Search for the cell housing the specified text and yield its (x, y) center coordinate. 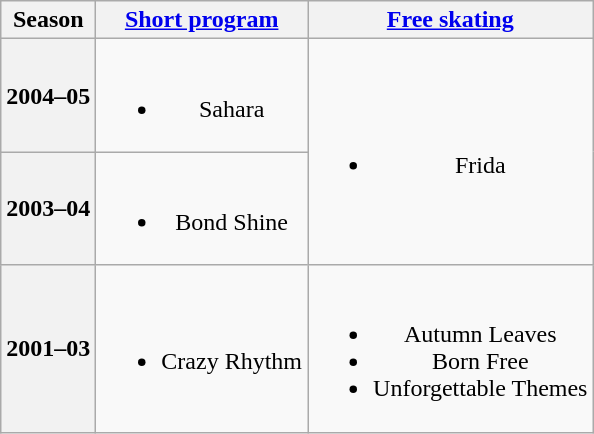
Bond Shine (202, 208)
Crazy Rhythm (202, 348)
Frida (450, 152)
Season (48, 20)
2001–03 (48, 348)
Free skating (450, 20)
2003–04 (48, 208)
Short program (202, 20)
Sahara (202, 96)
Autumn Leaves Born FreeUnforgettable Themes (450, 348)
2004–05 (48, 96)
